For the text-containing cell, return its midpoint in (X, Y) coordinate format. 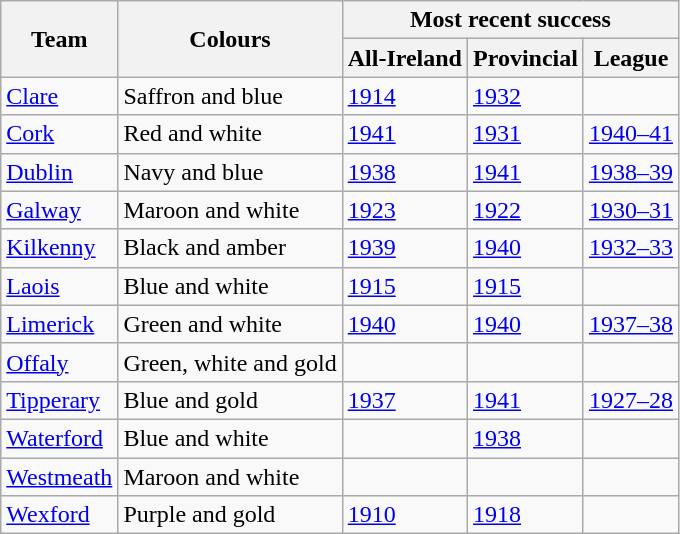
All-Ireland (404, 58)
Black and amber (230, 248)
Limerick (60, 324)
League (630, 58)
Green, white and gold (230, 362)
Green and white (230, 324)
Provincial (525, 58)
1910 (404, 515)
1930–31 (630, 210)
1918 (525, 515)
Blue and gold (230, 400)
Waterford (60, 438)
Westmeath (60, 477)
Most recent success (510, 20)
1938–39 (630, 172)
1931 (525, 134)
Tipperary (60, 400)
Laois (60, 286)
1914 (404, 96)
1937–38 (630, 324)
Red and white (230, 134)
Wexford (60, 515)
1923 (404, 210)
Galway (60, 210)
Offaly (60, 362)
Colours (230, 39)
Team (60, 39)
Navy and blue (230, 172)
1940–41 (630, 134)
1922 (525, 210)
1932–33 (630, 248)
Purple and gold (230, 515)
1937 (404, 400)
Saffron and blue (230, 96)
Dublin (60, 172)
Clare (60, 96)
Kilkenny (60, 248)
1932 (525, 96)
1927–28 (630, 400)
1939 (404, 248)
Cork (60, 134)
